From the cell containing the given text, extract its center point as [X, Y] coordinate. 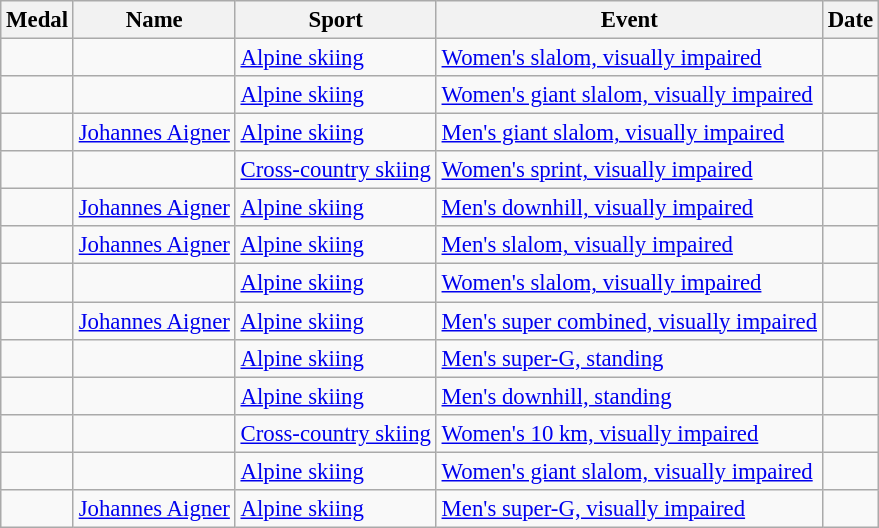
Sport [336, 20]
Event [629, 20]
Men's super-G, standing [629, 358]
Name [154, 20]
Medal [38, 20]
Women's sprint, visually impaired [629, 170]
Men's slalom, visually impaired [629, 245]
Men's super combined, visually impaired [629, 321]
Men's super-G, visually impaired [629, 509]
Men's downhill, standing [629, 396]
Men's giant slalom, visually impaired [629, 133]
Women's 10 km, visually impaired [629, 433]
Date [850, 20]
Men's downhill, visually impaired [629, 208]
